Find where the given text appears and provide that cell's center as (x, y) coordinate. 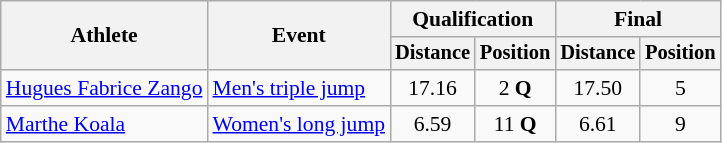
Women's long jump (298, 124)
Event (298, 36)
2 Q (515, 88)
6.59 (432, 124)
17.16 (432, 88)
Men's triple jump (298, 88)
Marthe Koala (104, 124)
Hugues Fabrice Zango (104, 88)
9 (680, 124)
Final (638, 19)
5 (680, 88)
17.50 (598, 88)
6.61 (598, 124)
11 Q (515, 124)
Qualification (472, 19)
Athlete (104, 36)
